From the cell containing the given text, extract its center point as (x, y) coordinate. 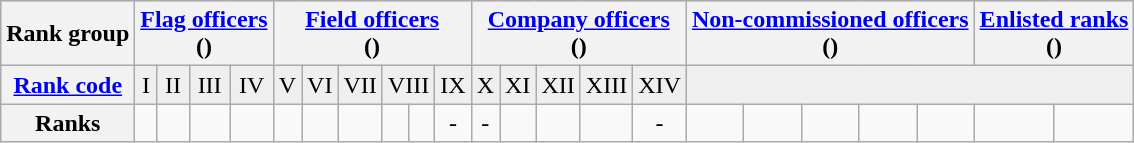
VII (360, 85)
Flag officers() (204, 34)
Field officers() (372, 34)
Rank code (68, 85)
Enlisted ranks() (1054, 34)
VIII (408, 85)
XII (558, 85)
Company officers() (578, 34)
I (146, 85)
IV (252, 85)
VI (320, 85)
XI (518, 85)
X (485, 85)
XIII (606, 85)
V (287, 85)
IX (453, 85)
XIV (660, 85)
Non-commissioned officers() (830, 34)
Rank group (68, 34)
III (210, 85)
Ranks (68, 123)
II (173, 85)
